Pinpoint the cell where the given text exists, returning its [x, y] midpoint coordinate. 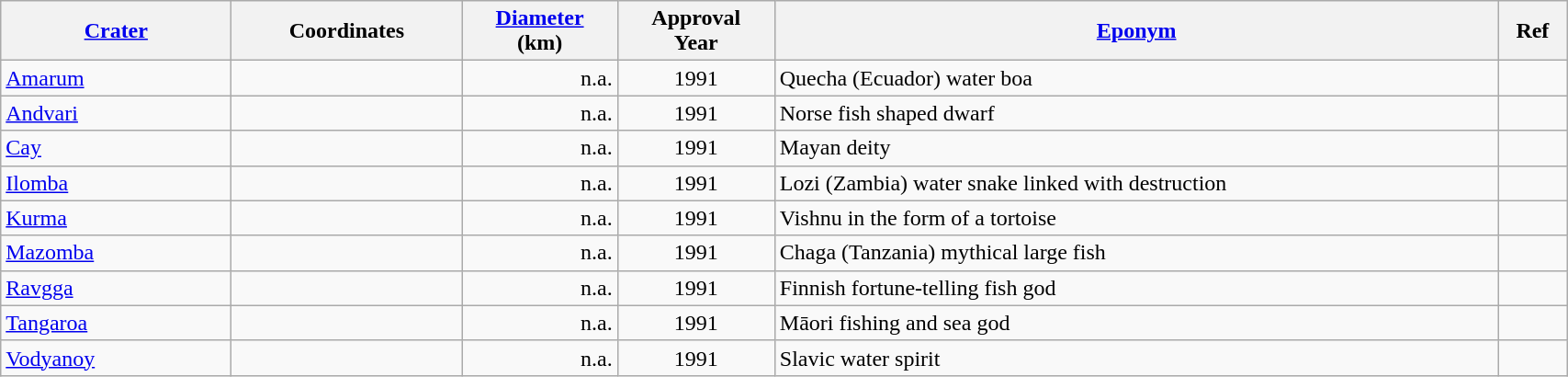
Quecha (Ecuador) water boa [1136, 78]
Cay [116, 148]
Mayan deity [1136, 148]
Diameter(km) [540, 31]
Eponym [1136, 31]
Māori fishing and sea god [1136, 323]
Norse fish shaped dwarf [1136, 113]
Ilomba [116, 183]
Andvari [116, 113]
Chaga (Tanzania) mythical large fish [1136, 253]
Ravgga [116, 288]
Tangaroa [116, 323]
Crater [116, 31]
Kurma [116, 218]
Slavic water spirit [1136, 358]
Vishnu in the form of a tortoise [1136, 218]
Vodyanoy [116, 358]
Ref [1532, 31]
Mazomba [116, 253]
Finnish fortune-telling fish god [1136, 288]
Amarum [116, 78]
Coordinates [347, 31]
Lozi (Zambia) water snake linked with destruction [1136, 183]
ApprovalYear [696, 31]
